Detect which cell encompasses the target text, then output its [x, y] center coordinate. 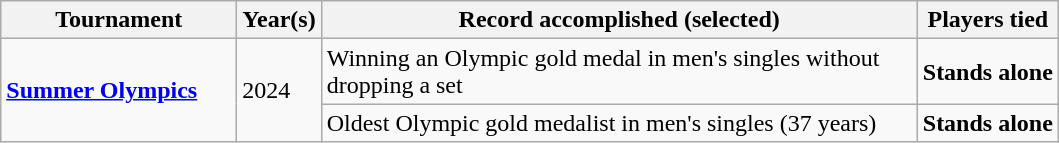
Players tied [988, 20]
Tournament [119, 20]
2024 [279, 90]
Oldest Olympic gold medalist in men's singles (37 years) [619, 123]
Year(s) [279, 20]
Winning an Olympic gold medal in men's singles without dropping a set [619, 72]
Record accomplished (selected) [619, 20]
Summer Olympics [119, 90]
